Output the (X, Y) coordinate of the center of the cell containing the given text.  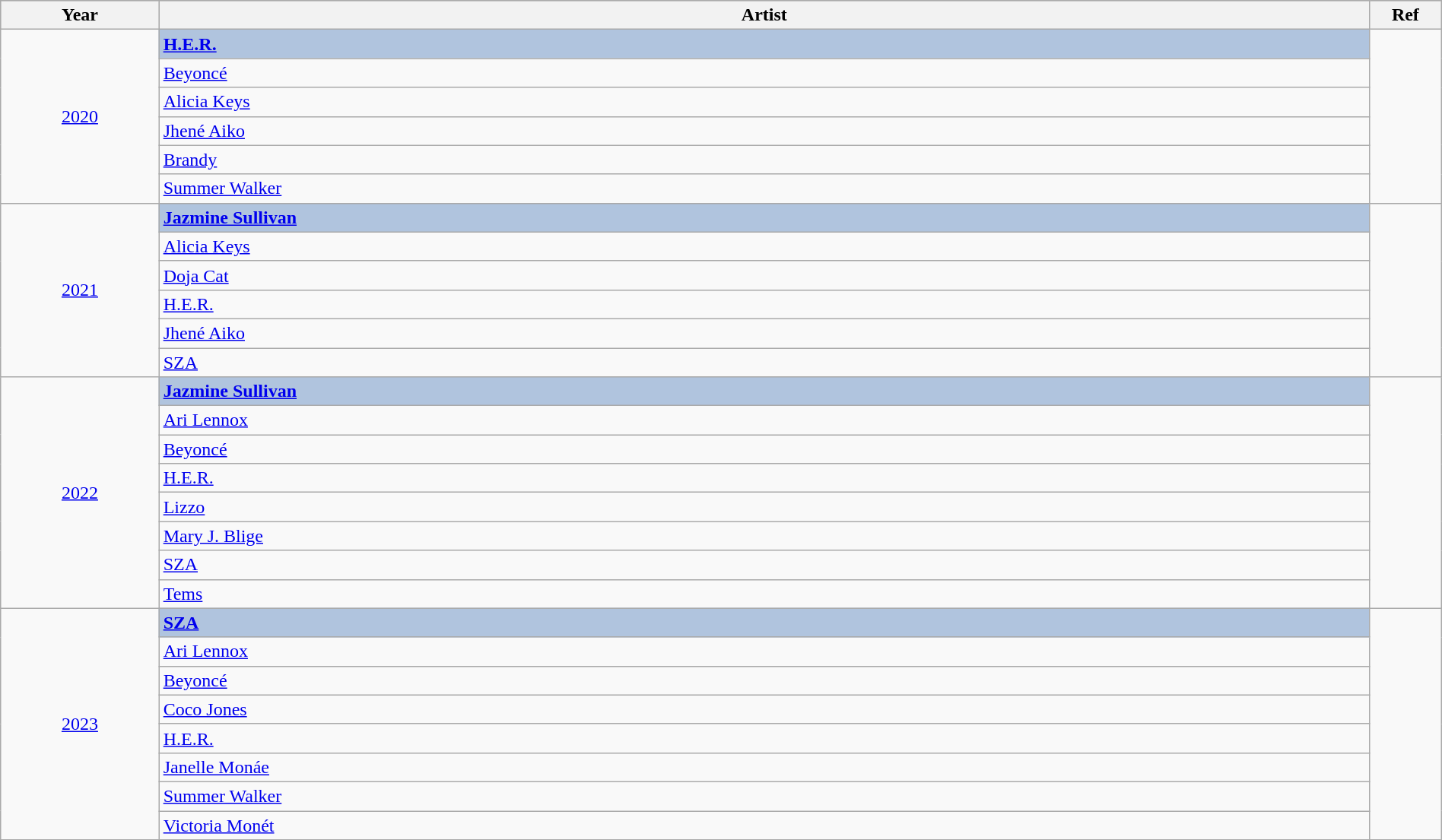
Artist (764, 15)
Doja Cat (764, 275)
2021 (80, 290)
Janelle Monáe (764, 767)
2020 (80, 116)
2022 (80, 493)
Coco Jones (764, 709)
Lizzo (764, 507)
Brandy (764, 160)
Mary J. Blige (764, 536)
Ref (1405, 15)
Victoria Monét (764, 825)
2023 (80, 724)
Year (80, 15)
Tems (764, 594)
